Scan for the cell matching the given text and deliver its (x, y) coordinate at center. 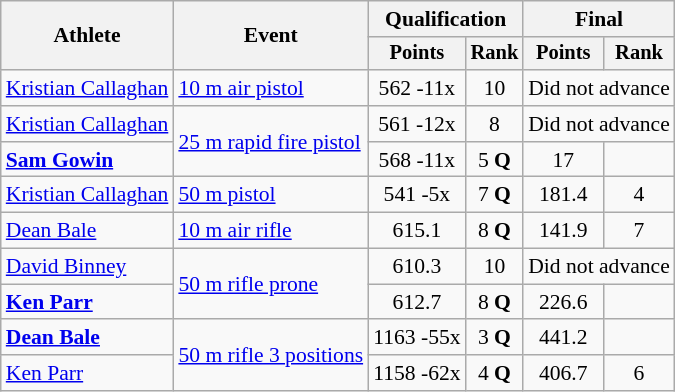
Final (599, 19)
1163 -55x (416, 338)
568 -11x (416, 160)
7 (639, 231)
Event (270, 36)
10 m air pistol (270, 88)
612.7 (416, 302)
Qualification (446, 19)
141.9 (563, 231)
615.1 (416, 231)
50 m rifle prone (270, 284)
50 m rifle 3 positions (270, 356)
4 Q (495, 373)
50 m pistol (270, 195)
1158 -62x (416, 373)
406.7 (563, 373)
8 (495, 124)
610.3 (416, 267)
David Binney (88, 267)
561 -12x (416, 124)
226.6 (563, 302)
Sam Gowin (88, 160)
25 m rapid fire pistol (270, 142)
3 Q (495, 338)
Athlete (88, 36)
6 (639, 373)
181.4 (563, 195)
5 Q (495, 160)
562 -11x (416, 88)
10 m air rifle (270, 231)
7 Q (495, 195)
17 (563, 160)
4 (639, 195)
441.2 (563, 338)
541 -5x (416, 195)
